Identify which cell holds the provided text, then report its (x, y) central coordinate. 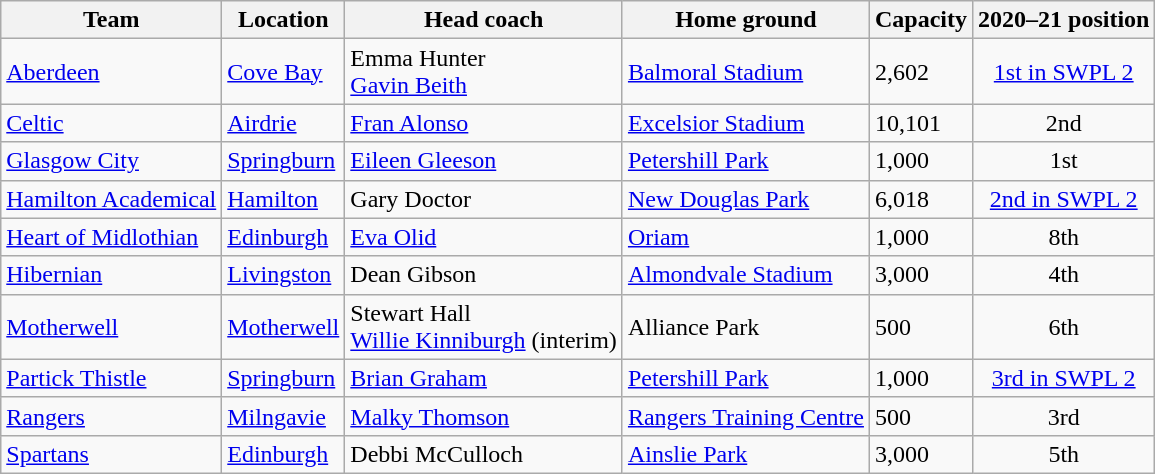
New Douglas Park (746, 199)
Ainslie Park (746, 454)
Rangers Training Centre (746, 416)
Brian Graham (484, 378)
Eileen Gleeson (484, 161)
Debbi McCulloch (484, 454)
Malky Thomson (484, 416)
Eva Olid (484, 237)
2020–21 position (1064, 20)
Celtic (112, 123)
5th (1064, 454)
Balmoral Stadium (746, 72)
Spartans (112, 454)
Partick Thistle (112, 378)
Livingston (284, 275)
Rangers (112, 416)
Oriam (746, 237)
1st in SWPL 2 (1064, 72)
Location (284, 20)
Aberdeen (112, 72)
Hamilton (284, 199)
2nd (1064, 123)
Airdrie (284, 123)
Gary Doctor (484, 199)
Fran Alonso (484, 123)
3rd (1064, 416)
Milngavie (284, 416)
1st (1064, 161)
Hamilton Academical (112, 199)
Excelsior Stadium (746, 123)
2,602 (920, 72)
8th (1064, 237)
Glasgow City (112, 161)
Almondvale Stadium (746, 275)
6th (1064, 326)
10,101 (920, 123)
6,018 (920, 199)
Team (112, 20)
Alliance Park (746, 326)
Cove Bay (284, 72)
Hibernian (112, 275)
Dean Gibson (484, 275)
Head coach (484, 20)
Home ground (746, 20)
Capacity (920, 20)
Emma Hunter Gavin Beith (484, 72)
Stewart Hall Willie Kinniburgh (interim) (484, 326)
Heart of Midlothian (112, 237)
4th (1064, 275)
2nd in SWPL 2 (1064, 199)
3rd in SWPL 2 (1064, 378)
